Scan for the cell matching the given text and deliver its (X, Y) coordinate at center. 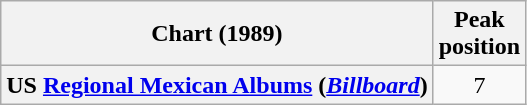
7 (479, 85)
Peakposition (479, 34)
US Regional Mexican Albums (Billboard) (217, 85)
Chart (1989) (217, 34)
